Identify which cell holds the provided text, then report its [X, Y] central coordinate. 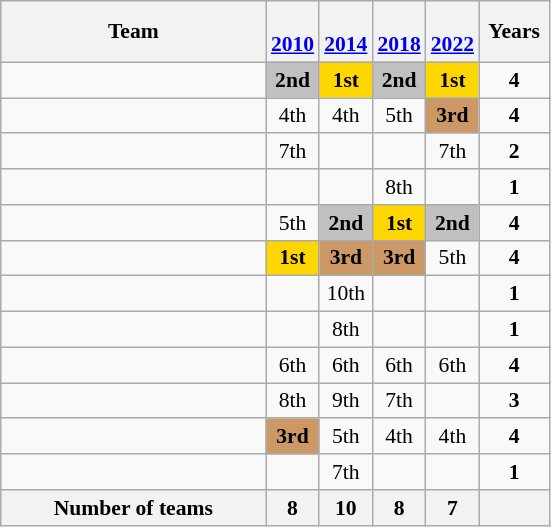
7 [452, 508]
2022 [452, 32]
2014 [346, 32]
Team [134, 32]
Number of teams [134, 508]
2018 [398, 32]
10 [346, 508]
3 [514, 401]
2 [514, 152]
2010 [292, 32]
9th [346, 401]
10th [346, 294]
Years [514, 32]
